Pinpoint the cell where the given text exists, returning its (X, Y) midpoint coordinate. 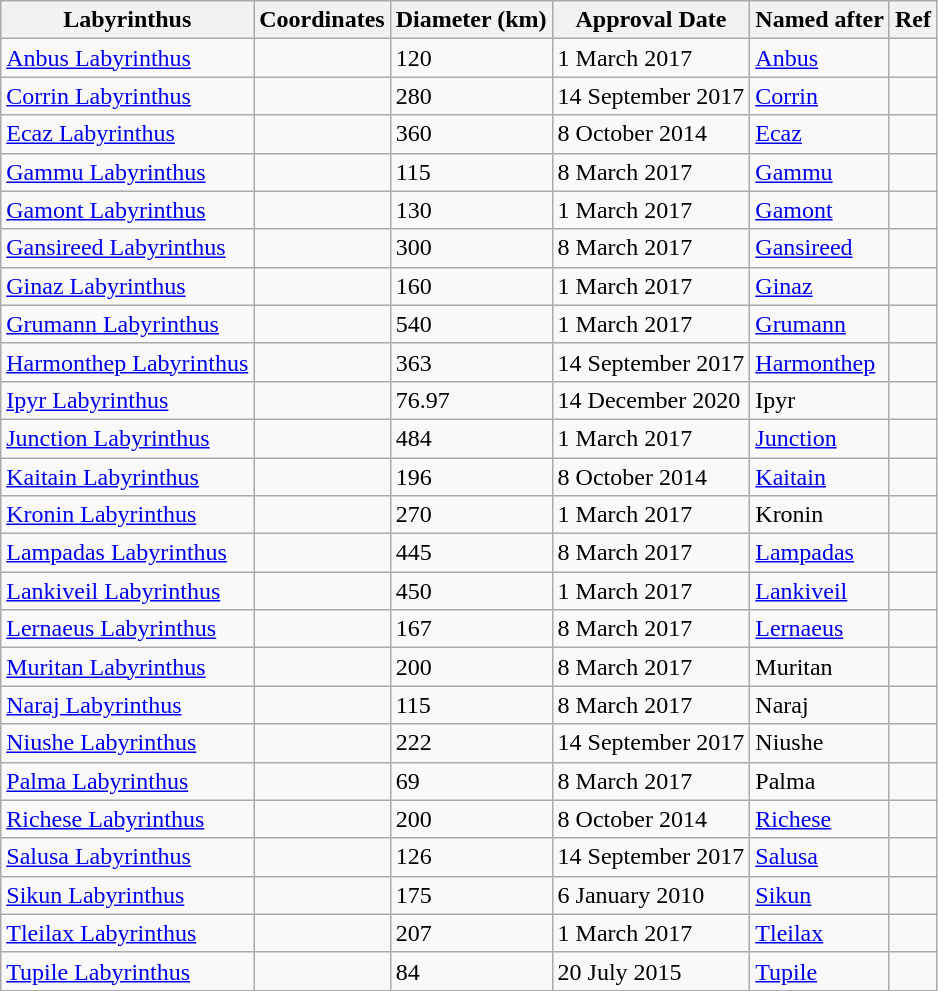
Gammu (820, 172)
450 (471, 591)
14 December 2020 (651, 400)
Lankiveil Labyrinthus (128, 591)
Gansireed Labyrinthus (128, 248)
120 (471, 58)
130 (471, 210)
Grumann (820, 324)
Salusa Labyrinthus (128, 857)
Grumann Labyrinthus (128, 324)
Ipyr (820, 400)
76.97 (471, 400)
175 (471, 895)
Ecaz Labyrinthus (128, 134)
Harmonthep (820, 362)
Ginaz Labyrinthus (128, 286)
Salusa (820, 857)
Coordinates (322, 20)
Palma Labyrinthus (128, 781)
Junction Labyrinthus (128, 438)
445 (471, 553)
Ginaz (820, 286)
Tupile (820, 971)
167 (471, 629)
Lankiveil (820, 591)
Named after (820, 20)
Gamont (820, 210)
Tupile Labyrinthus (128, 971)
Gansireed (820, 248)
Palma (820, 781)
540 (471, 324)
Tleilax (820, 933)
Lampadas (820, 553)
Richese Labyrinthus (128, 819)
Ecaz (820, 134)
Niushe Labyrinthus (128, 743)
Gamont Labyrinthus (128, 210)
Gammu Labyrinthus (128, 172)
69 (471, 781)
Junction (820, 438)
Corrin (820, 96)
Diameter (km) (471, 20)
270 (471, 515)
Niushe (820, 743)
Naraj Labyrinthus (128, 705)
Kaitain Labyrinthus (128, 477)
Muritan Labyrinthus (128, 667)
Lampadas Labyrinthus (128, 553)
300 (471, 248)
6 January 2010 (651, 895)
Kronin (820, 515)
Anbus Labyrinthus (128, 58)
Anbus (820, 58)
484 (471, 438)
Ipyr Labyrinthus (128, 400)
Richese (820, 819)
Harmonthep Labyrinthus (128, 362)
360 (471, 134)
Kaitain (820, 477)
160 (471, 286)
Lernaeus Labyrinthus (128, 629)
84 (471, 971)
Ref (912, 20)
222 (471, 743)
Sikun (820, 895)
Approval Date (651, 20)
Tleilax Labyrinthus (128, 933)
20 July 2015 (651, 971)
363 (471, 362)
Labyrinthus (128, 20)
Muritan (820, 667)
Naraj (820, 705)
207 (471, 933)
Sikun Labyrinthus (128, 895)
126 (471, 857)
Corrin Labyrinthus (128, 96)
Kronin Labyrinthus (128, 515)
280 (471, 96)
Lernaeus (820, 629)
196 (471, 477)
